Search for the cell housing the specified text and yield its (x, y) center coordinate. 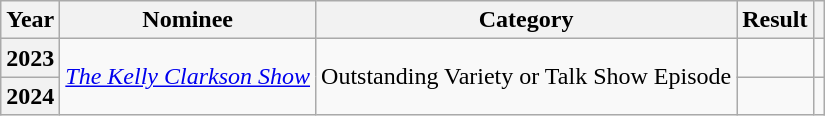
Result (775, 20)
Category (526, 20)
The Kelly Clarkson Show (188, 77)
Nominee (188, 20)
Year (30, 20)
Outstanding Variety or Talk Show Episode (526, 77)
2023 (30, 58)
2024 (30, 96)
